Identify which cell holds the provided text, then report its [x, y] central coordinate. 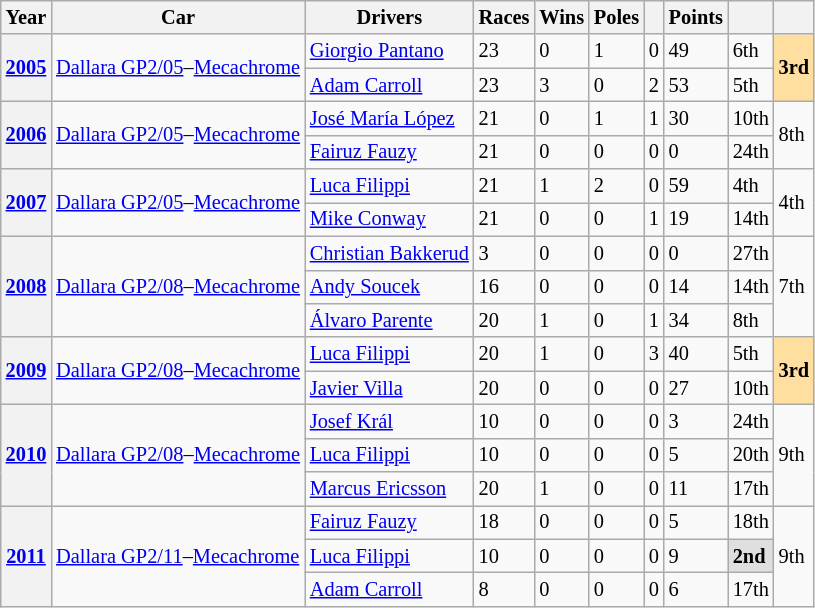
2006 [26, 134]
Javier Villa [390, 388]
Points [696, 17]
6th [751, 51]
8 [504, 589]
Christian Bakkerud [390, 253]
49 [696, 51]
14 [696, 287]
7th [794, 286]
Races [504, 17]
Marcus Ericsson [390, 489]
2007 [26, 202]
2011 [26, 556]
40 [696, 354]
18th [751, 522]
20th [751, 455]
Car [178, 17]
Wins [562, 17]
27th [751, 253]
19 [696, 219]
34 [696, 320]
Giorgio Pantano [390, 51]
Poles [616, 17]
2010 [26, 454]
9 [696, 556]
Drivers [390, 17]
27 [696, 388]
30 [696, 118]
Mike Conway [390, 219]
2005 [26, 68]
Dallara GP2/11–Mecachrome [178, 556]
Andy Soucek [390, 287]
2009 [26, 370]
53 [696, 85]
11 [696, 489]
Year [26, 17]
Álvaro Parente [390, 320]
16 [504, 287]
6 [696, 589]
2nd [751, 556]
José María López [390, 118]
Josef Král [390, 421]
18 [504, 522]
59 [696, 186]
2008 [26, 286]
